Locate the cell with the specified text and output its [X, Y] center coordinate. 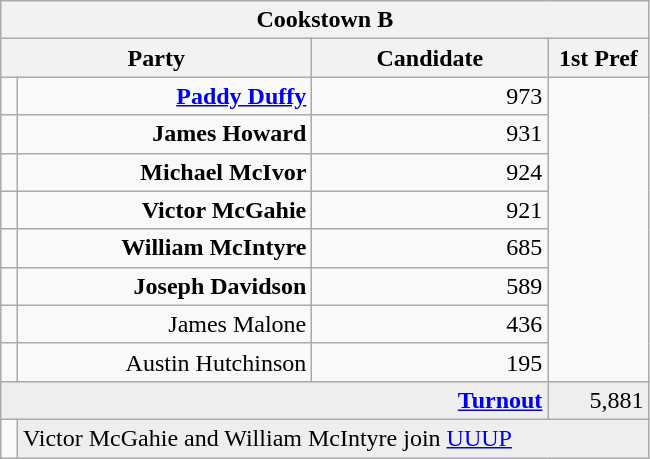
973 [430, 96]
James Malone [164, 324]
Cookstown B [325, 20]
589 [430, 286]
Party [156, 58]
Michael McIvor [164, 172]
685 [430, 248]
Victor McGahie [164, 210]
Paddy Duffy [164, 96]
1st Pref [598, 58]
Joseph Davidson [164, 286]
William McIntyre [164, 248]
Turnout [274, 400]
Austin Hutchinson [164, 362]
921 [430, 210]
Candidate [430, 58]
924 [430, 172]
195 [430, 362]
James Howard [164, 134]
436 [430, 324]
5,881 [598, 400]
Victor McGahie and William McIntyre join UUUP [333, 438]
931 [430, 134]
